Return the [x, y] coordinate for the center point of the cell that contains the specified text.  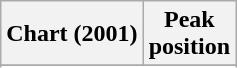
Chart (2001) [72, 34]
Peakposition [189, 34]
